Locate the cell with the specified text and output its [x, y] center coordinate. 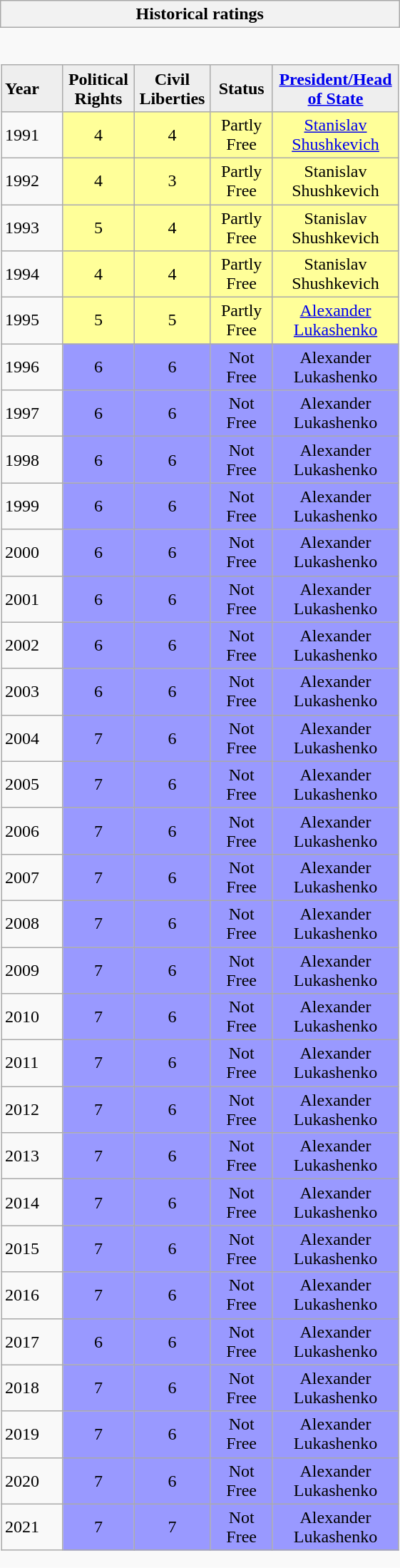
1993 [33, 227]
2015 [33, 1248]
2004 [33, 738]
2012 [33, 1110]
2021 [33, 1527]
2019 [33, 1434]
1999 [33, 506]
2020 [33, 1481]
1992 [33, 181]
2002 [33, 645]
1998 [33, 459]
2000 [33, 552]
President/Head of State [335, 88]
2011 [33, 1063]
2003 [33, 692]
Historical ratings [200, 14]
2010 [33, 1017]
Political Rights [98, 88]
2009 [33, 970]
1997 [33, 414]
3 [173, 181]
1995 [33, 321]
1996 [33, 367]
2008 [33, 923]
1991 [33, 134]
2001 [33, 599]
2014 [33, 1203]
2016 [33, 1295]
2017 [33, 1341]
2013 [33, 1156]
Status [241, 88]
Year [33, 88]
2006 [33, 830]
2007 [33, 877]
Civil Liberties [173, 88]
2018 [33, 1388]
1994 [33, 274]
2005 [33, 785]
